Detect which cell encompasses the target text, then output its (x, y) center coordinate. 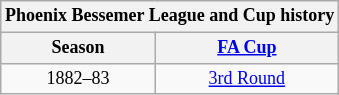
Season (78, 48)
1882–83 (78, 78)
3rd Round (246, 78)
FA Cup (246, 48)
Phoenix Bessemer League and Cup history (170, 16)
